Return [X, Y] of the center of cell containing provided text 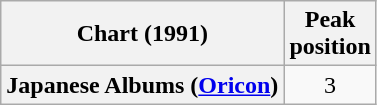
3 [330, 85]
Chart (1991) [142, 34]
Peak position [330, 34]
Japanese Albums (Oricon) [142, 85]
